Provide the (x, y) coordinate of the cell's center where the given text is located.  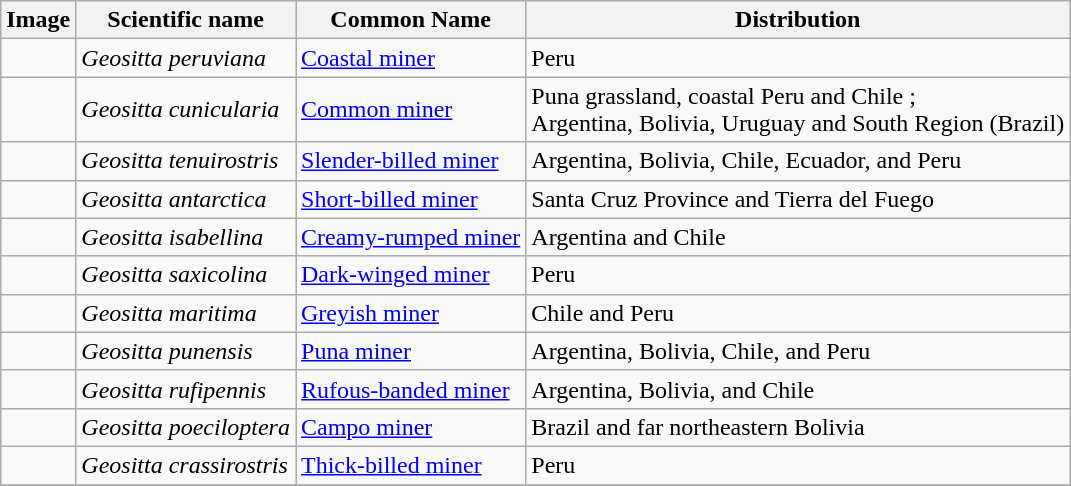
Santa Cruz Province and Tierra del Fuego (798, 199)
Dark-winged miner (411, 275)
Argentina and Chile (798, 237)
Geositta punensis (186, 351)
Rufous-banded miner (411, 389)
Geositta tenuirostris (186, 161)
Thick-billed miner (411, 465)
Argentina, Bolivia, Chile, and Peru (798, 351)
Chile and Peru (798, 313)
Greyish miner (411, 313)
Distribution (798, 20)
Coastal miner (411, 58)
Geositta poeciloptera (186, 427)
Campo miner (411, 427)
Puna miner (411, 351)
Geositta peruviana (186, 58)
Geositta isabellina (186, 237)
Slender-billed miner (411, 161)
Image (38, 20)
Argentina, Bolivia, Chile, Ecuador, and Peru (798, 161)
Geositta saxicolina (186, 275)
Brazil and far northeastern Bolivia (798, 427)
Geositta maritima (186, 313)
Short-billed miner (411, 199)
Common Name (411, 20)
Common miner (411, 110)
Argentina, Bolivia, and Chile (798, 389)
Geositta crassirostris (186, 465)
Scientific name (186, 20)
Geositta antarctica (186, 199)
Geositta rufipennis (186, 389)
Geositta cunicularia (186, 110)
Puna grassland, coastal Peru and Chile ;Argentina, Bolivia, Uruguay and South Region (Brazil) (798, 110)
Creamy-rumped miner (411, 237)
